Identify which cell holds the provided text, then report its [x, y] central coordinate. 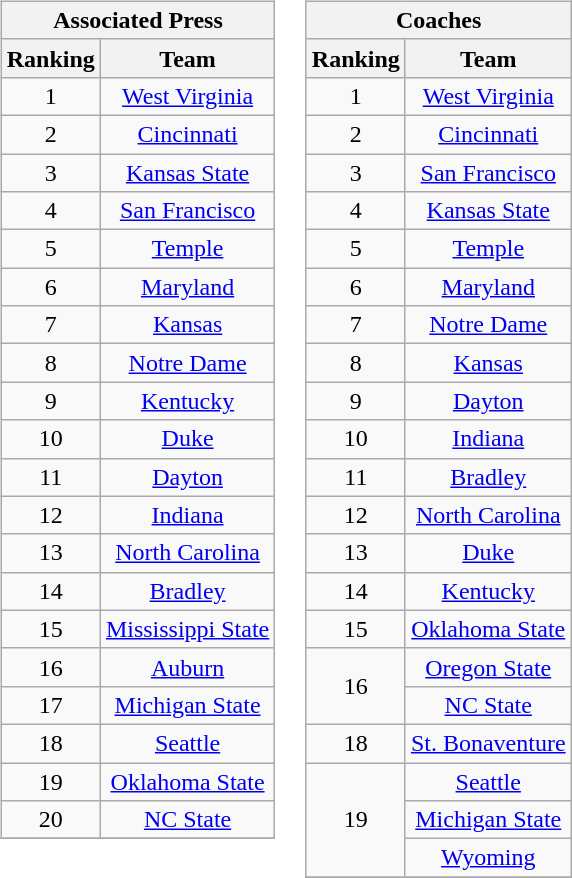
20 [50, 820]
Mississippi State [187, 629]
St. Bonaventure [488, 743]
Oregon State [488, 667]
Wyoming [488, 858]
Coaches [438, 20]
17 [50, 705]
Associated Press [138, 20]
Auburn [187, 667]
